Detect which cell encompasses the target text, then output its (x, y) center coordinate. 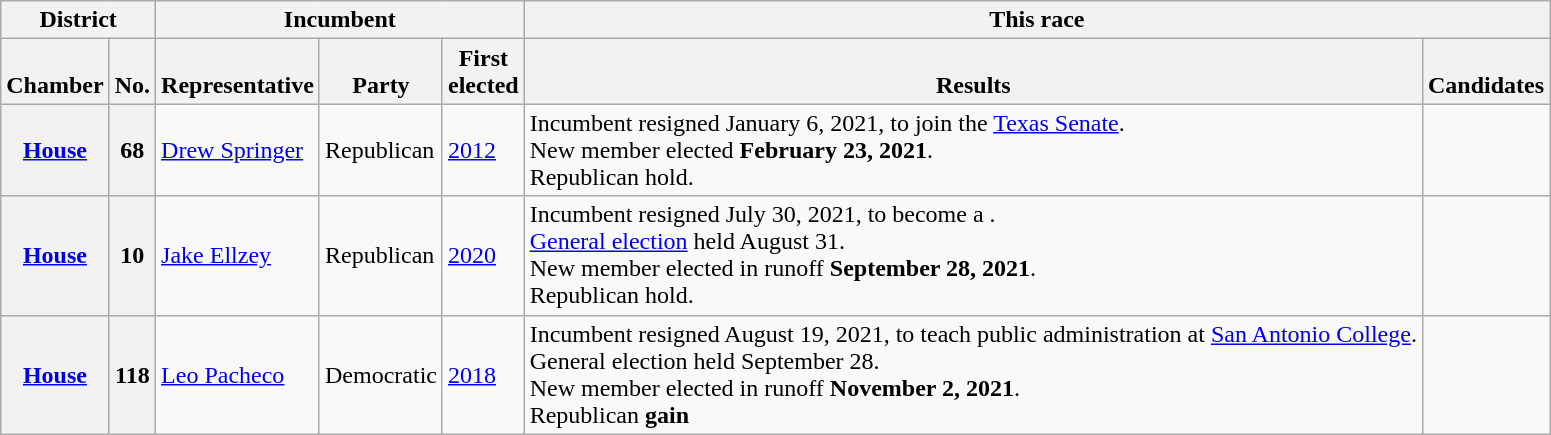
10 (132, 256)
Incumbent (340, 20)
Results (973, 72)
Democratic (380, 374)
68 (132, 150)
Chamber (55, 72)
Leo Pacheco (238, 374)
118 (132, 374)
Incumbent resigned July 30, 2021, to become a .General election held August 31.New member elected in runoff September 28, 2021.Republican hold. (973, 256)
This race (1036, 20)
No. (132, 72)
Drew Springer (238, 150)
Party (380, 72)
Candidates (1486, 72)
Incumbent resigned January 6, 2021, to join the Texas Senate.New member elected February 23, 2021.Republican hold. (973, 150)
District (78, 20)
2020 (483, 256)
Firstelected (483, 72)
2018 (483, 374)
2012 (483, 150)
Representative (238, 72)
Jake Ellzey (238, 256)
